Return the (x, y) coordinate for the center point of the cell that contains the specified text.  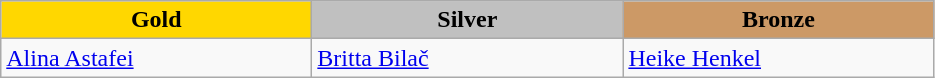
Silver (468, 20)
Britta Bilač (468, 58)
Heike Henkel (778, 58)
Alina Astafei (156, 58)
Bronze (778, 20)
Gold (156, 20)
